Identify which cell holds the provided text, then report its (X, Y) central coordinate. 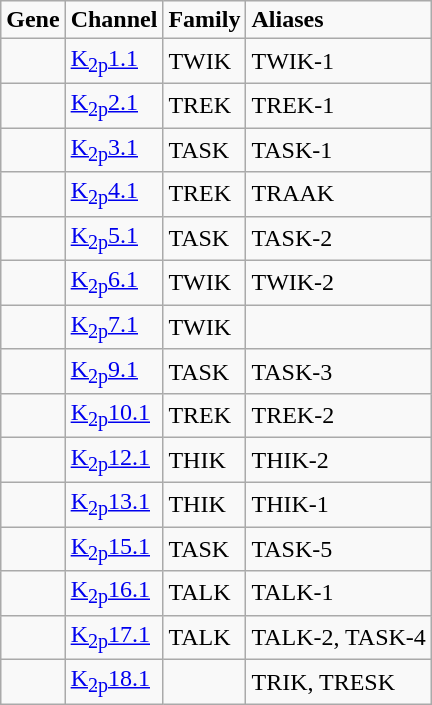
Family (204, 20)
K2p7.1 (114, 327)
K2p5.1 (114, 238)
K2p16.1 (114, 593)
THIK-2 (338, 460)
TREK-2 (338, 416)
K2p13.1 (114, 504)
TRAAK (338, 194)
TRIK, TRESK (338, 682)
TASK-3 (338, 371)
K2p12.1 (114, 460)
TASK-5 (338, 549)
K2p6.1 (114, 283)
K2p17.1 (114, 637)
K2p3.1 (114, 150)
K2p10.1 (114, 416)
K2p2.1 (114, 105)
TALK-2, TASK-4 (338, 637)
TASK-1 (338, 150)
THIK-1 (338, 504)
K2p18.1 (114, 682)
TASK-2 (338, 238)
Aliases (338, 20)
Channel (114, 20)
TALK-1 (338, 593)
K2p15.1 (114, 549)
TREK-1 (338, 105)
TWIK-2 (338, 283)
Gene (33, 20)
TWIK-1 (338, 61)
K2p4.1 (114, 194)
K2p1.1 (114, 61)
K2p9.1 (114, 371)
